Detect which cell encompasses the target text, then output its [X, Y] center coordinate. 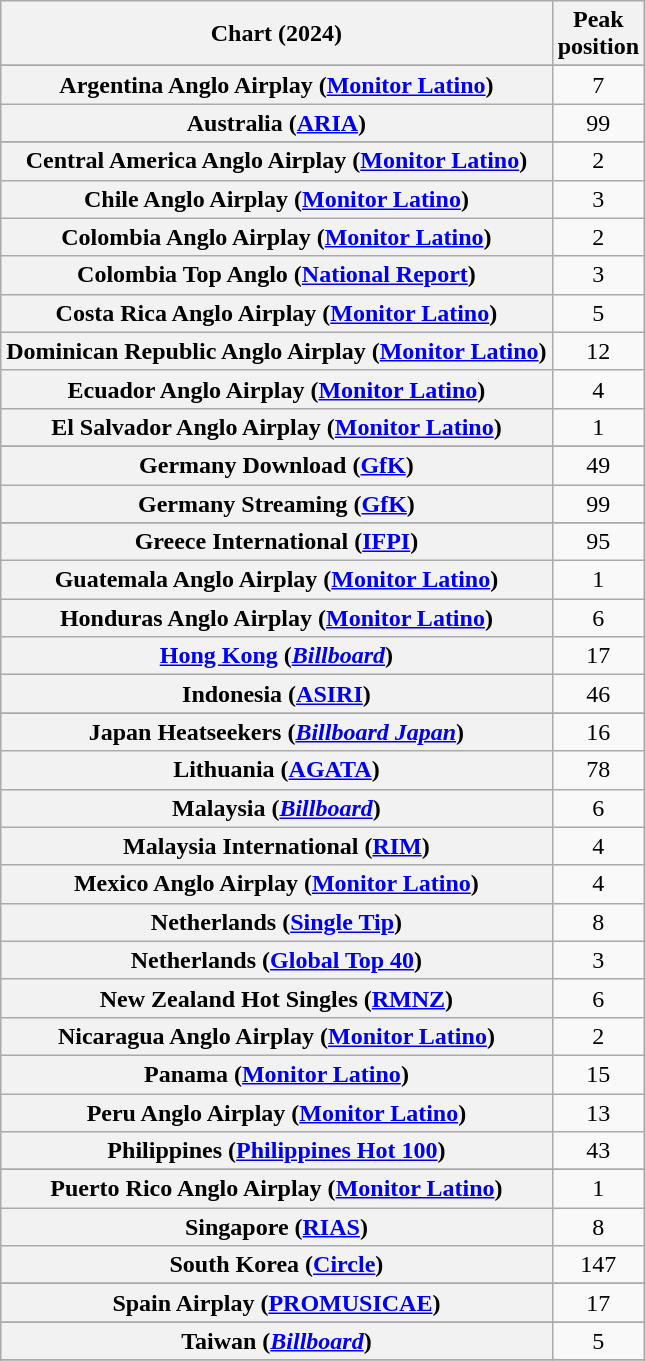
Dominican Republic Anglo Airplay (Monitor Latino) [276, 351]
12 [598, 351]
13 [598, 1113]
78 [598, 770]
15 [598, 1074]
Ecuador Anglo Airplay (Monitor Latino) [276, 389]
Nicaragua Anglo Airplay (Monitor Latino) [276, 1036]
Japan Heatseekers (Billboard Japan) [276, 732]
Chart (2024) [276, 34]
Honduras Anglo Airplay (Monitor Latino) [276, 618]
Germany Streaming (GfK) [276, 503]
Malaysia (Billboard) [276, 808]
Panama (Monitor Latino) [276, 1074]
49 [598, 465]
Philippines (Philippines Hot 100) [276, 1151]
Australia (ARIA) [276, 123]
Chile Anglo Airplay (Monitor Latino) [276, 199]
New Zealand Hot Singles (RMNZ) [276, 998]
43 [598, 1151]
Peakposition [598, 34]
Lithuania (AGATA) [276, 770]
Netherlands (Global Top 40) [276, 960]
Colombia Anglo Airplay (Monitor Latino) [276, 237]
El Salvador Anglo Airplay (Monitor Latino) [276, 427]
Mexico Anglo Airplay (Monitor Latino) [276, 884]
Peru Anglo Airplay (Monitor Latino) [276, 1113]
95 [598, 542]
Netherlands (Single Tip) [276, 922]
Germany Download (GfK) [276, 465]
South Korea (Circle) [276, 1265]
7 [598, 85]
Hong Kong (Billboard) [276, 656]
Indonesia (ASIRI) [276, 694]
Guatemala Anglo Airplay (Monitor Latino) [276, 580]
Greece International (IFPI) [276, 542]
Costa Rica Anglo Airplay (Monitor Latino) [276, 313]
Puerto Rico Anglo Airplay (Monitor Latino) [276, 1189]
147 [598, 1265]
Argentina Anglo Airplay (Monitor Latino) [276, 85]
16 [598, 732]
Central America Anglo Airplay (Monitor Latino) [276, 161]
Colombia Top Anglo (National Report) [276, 275]
Spain Airplay (PROMUSICAE) [276, 1303]
Malaysia International (RIM) [276, 846]
Singapore (RIAS) [276, 1227]
Taiwan (Billboard) [276, 1341]
46 [598, 694]
